Return the (X, Y) coordinate for the center point of the cell that contains the specified text.  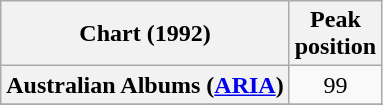
Peakposition (335, 34)
Australian Albums (ARIA) (145, 85)
99 (335, 85)
Chart (1992) (145, 34)
